Determine the [x, y] coordinate at the center of the cell enclosing the given text.  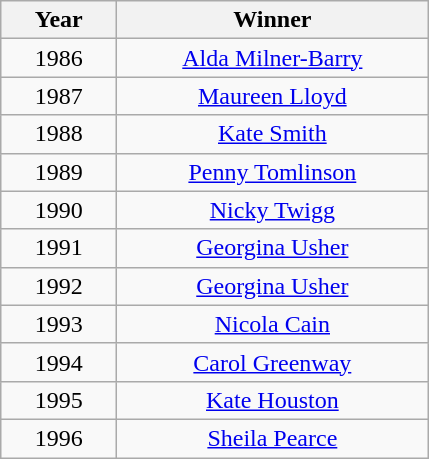
Carol Greenway [272, 362]
Year [59, 20]
Maureen Lloyd [272, 96]
1996 [59, 438]
1993 [59, 324]
Nicola Cain [272, 324]
Nicky Twigg [272, 210]
1994 [59, 362]
Sheila Pearce [272, 438]
1995 [59, 400]
1991 [59, 248]
Kate Houston [272, 400]
1986 [59, 58]
Penny Tomlinson [272, 172]
1987 [59, 96]
1992 [59, 286]
Alda Milner-Barry [272, 58]
1989 [59, 172]
Kate Smith [272, 134]
1988 [59, 134]
Winner [272, 20]
1990 [59, 210]
